Determine the [X, Y] coordinate at the center of the cell enclosing the given text.  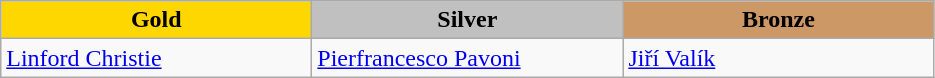
Gold [156, 20]
Jiří Valík [778, 58]
Bronze [778, 20]
Pierfrancesco Pavoni [468, 58]
Silver [468, 20]
Linford Christie [156, 58]
